Identify which cell holds the provided text, then report its (x, y) central coordinate. 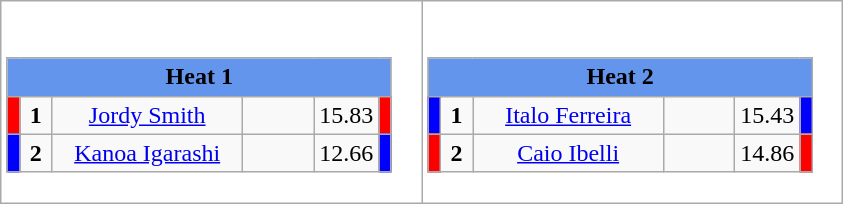
Heat 1 (199, 77)
Jordy Smith (148, 115)
15.83 (346, 115)
15.43 (768, 115)
Heat 1 1 Jordy Smith 15.83 2 Kanoa Igarashi 12.66 (212, 102)
Heat 2 (620, 77)
Heat 2 1 Italo Ferreira 15.43 2 Caio Ibelli 14.86 (632, 102)
Caio Ibelli (568, 153)
Italo Ferreira (568, 115)
14.86 (768, 153)
Kanoa Igarashi (148, 153)
12.66 (346, 153)
